For the text-containing cell, return its midpoint in (X, Y) coordinate format. 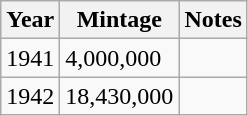
Year (30, 20)
Notes (213, 20)
4,000,000 (120, 58)
1941 (30, 58)
Mintage (120, 20)
1942 (30, 96)
18,430,000 (120, 96)
